Return (x, y) of the center of cell containing provided text 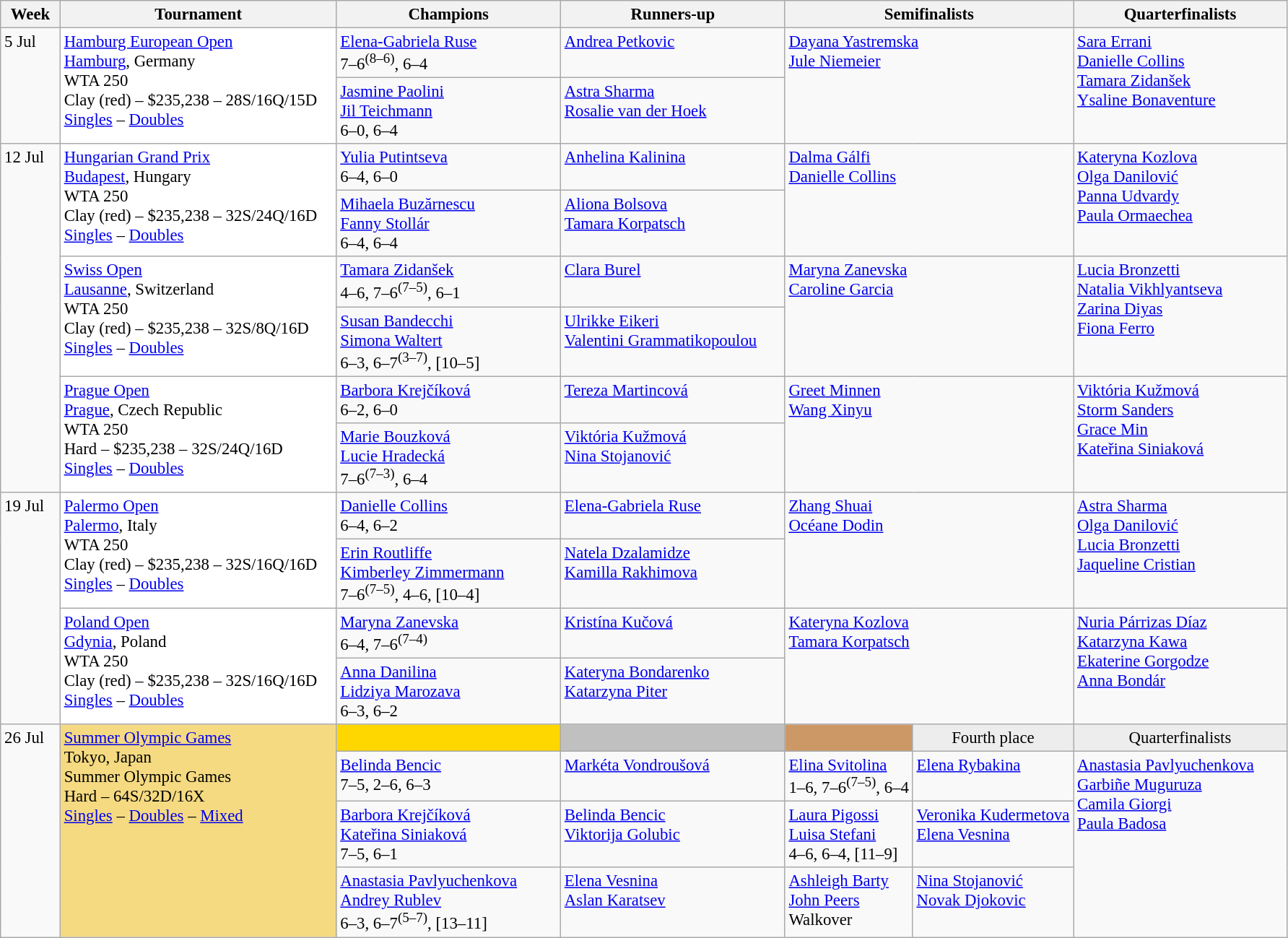
Swiss Open Lausanne, SwitzerlandWTA 250Clay (red) – $235,238 – 32S/8Q/16D Singles – Doubles (198, 316)
Hamburg European Open Hamburg, GermanyWTA 250Clay (red) – $235,238 – 28S/16Q/15D Singles – Doubles (198, 87)
Elina Svitolina1–6, 7–6(7–5), 6–4 (849, 777)
Kateryna Kozlova Olga Danilović Panna Udvardy Paula Ormaechea (1180, 200)
Belinda Bencic Viktorija Golubic (673, 835)
Astra Sharma Olga Danilović Lucia Bronzetti Jaqueline Cristian (1180, 550)
Astra Sharma Rosalie van der Hoek (673, 111)
Sara Errani Danielle Collins Tamara Zidanšek Ysaline Bonaventure (1180, 87)
Lucia Bronzetti Natalia Vikhlyantseva Zarina Diyas Fiona Ferro (1180, 316)
Elena Vesnina Aslan Karatsev (673, 903)
12 Jul (30, 318)
Dalma Gálfi Danielle Collins (929, 200)
Prague Open Prague, Czech RepublicWTA 250Hard – $235,238 – 32S/24Q/16D Singles – Doubles (198, 435)
Dayana Yastremska Jule Niemeier (929, 87)
Champions (449, 14)
Week (30, 14)
Hungarian Grand Prix Budapest, HungaryWTA 250Clay (red) – $235,238 – 32S/24Q/16D Singles – Doubles (198, 200)
Poland Open Gdynia, PolandWTA 250Clay (red) – $235,238 – 32S/16Q/16D Singles – Doubles (198, 666)
Elena Rybakina (993, 777)
Semifinalists (929, 14)
19 Jul (30, 609)
Anastasia Pavlyuchenkova Garbiñe Muguruza Camila Giorgi Paula Badosa (1180, 845)
Tereza Martincová (673, 400)
Belinda Bencic 7–5, 2–6, 6–3 (449, 777)
Nina Stojanović Novak Djokovic (993, 903)
Anhelina Kalinina (673, 168)
Nuria Párrizas Díaz Katarzyna Kawa Ekaterine Gorgodze Anna Bondár (1180, 666)
Kateryna Bondarenko Katarzyna Piter (673, 692)
5 Jul (30, 87)
Tamara Zidanšek 4–6, 7–6(7–5), 6–1 (449, 282)
Kateryna Kozlova Tamara Korpatsch (929, 666)
Markéta Vondroušová (673, 777)
Greet Minnen Wang Xinyu (929, 435)
Jasmine Paolini Jil Teichmann 6–0, 6–4 (449, 111)
Runners-up (673, 14)
Marie Bouzková Lucie Hradecká 7–6(7–3), 6–4 (449, 457)
Viktória Kužmová Nina Stojanović (673, 457)
Maryna Zanevska 6–4, 7–6(7–4) (449, 633)
Ashleigh Barty John PeersWalkover (849, 903)
Danielle Collins 6–4, 6–2 (449, 516)
Aliona Bolsova Tamara Korpatsch (673, 224)
Erin Routliffe Kimberley Zimmermann 7–6(7–5), 4–6, [10–4] (449, 573)
Viktória Kužmová Storm Sanders Grace Min Kateřina Siniaková (1180, 435)
Laura Pigossi Luisa Stefani4–6, 6–4, [11–9] (849, 835)
Fourth place (993, 738)
Barbora Krejčíková 6–2, 6–0 (449, 400)
Kristína Kučová (673, 633)
Zhang Shuai Océane Dodin (929, 550)
Susan Bandecchi Simona Waltert 6–3, 6–7(3–7), [10–5] (449, 342)
Clara Burel (673, 282)
Elena-Gabriela Ruse (673, 516)
26 Jul (30, 830)
Veronika Kudermetova Elena Vesnina (993, 835)
Elena-Gabriela Ruse 7–6(8–6), 6–4 (449, 53)
Summer Olympic GamesTokyo, JapanSummer Olympic Games Hard – 64S/32D/16XSingles – Doubles – Mixed (198, 830)
Anastasia Pavlyuchenkova Andrey Rublev 6–3, 6–7(5–7), [13–11] (449, 903)
Palermo Open Palermo, ItalyWTA 250Clay (red) – $235,238 – 32S/16Q/16D Singles – Doubles (198, 550)
Yulia Putintseva 6–4, 6–0 (449, 168)
Ulrikke Eikeri Valentini Grammatikopoulou (673, 342)
Natela Dzalamidze Kamilla Rakhimova (673, 573)
Maryna Zanevska Caroline Garcia (929, 316)
Anna Danilina Lidziya Marozava 6–3, 6–2 (449, 692)
Tournament (198, 14)
Barbora Krejčíková Kateřina Siniaková 7–5, 6–1 (449, 835)
Mihaela Buzărnescu Fanny Stollár 6–4, 6–4 (449, 224)
Andrea Petkovic (673, 53)
